Return the [x, y] coordinate for the center point of the cell that contains the specified text.  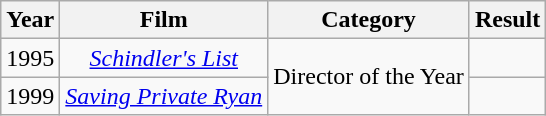
1995 [30, 58]
Year [30, 20]
Saving Private Ryan [164, 96]
Film [164, 20]
1999 [30, 96]
Schindler's List [164, 58]
Director of the Year [369, 77]
Category [369, 20]
Result [507, 20]
